Determine the (x, y) coordinate at the center of the cell enclosing the given text.  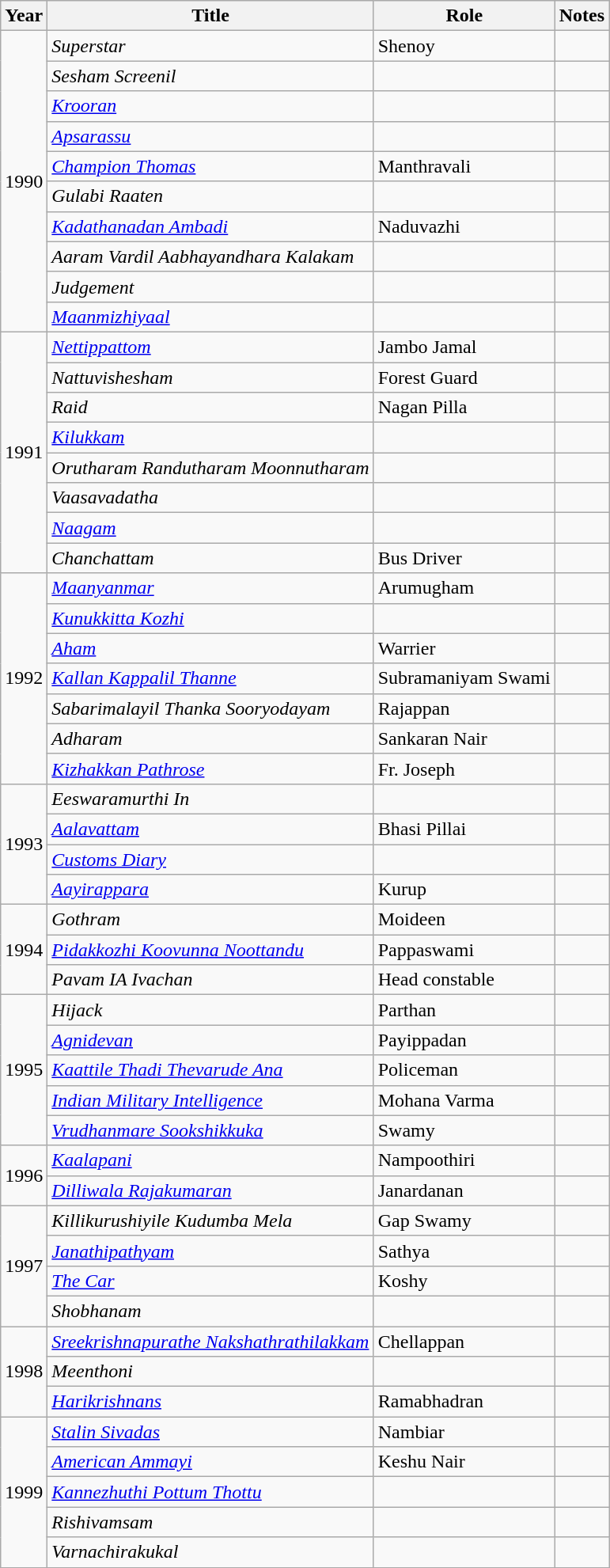
Adharam (210, 738)
Meenthoni (210, 1372)
Kaalapani (210, 1160)
Shobhanam (210, 1311)
Apsarassu (210, 136)
Fr. Joseph (464, 769)
Agnidevan (210, 1040)
Janardanan (464, 1190)
1999 (24, 1492)
Pidakkozhi Koovunna Noottandu (210, 950)
Maanmizhiyaal (210, 317)
Keshu Nair (464, 1462)
Sabarimalayil Thanka Sooryodayam (210, 708)
Policeman (464, 1070)
1998 (24, 1372)
Subramaniyam Swami (464, 678)
Raid (210, 408)
Vrudhanmare Sookshikkuka (210, 1130)
Bhasi Pillai (464, 829)
Warrier (464, 648)
Naagam (210, 528)
Nettippattom (210, 347)
Kaattile Thadi Thevarude Ana (210, 1070)
Sesham Screenil (210, 76)
Sathya (464, 1251)
Stalin Sivadas (210, 1432)
Year (24, 16)
Sreekrishnapurathe Nakshathrathilakkam (210, 1342)
Kunukkitta Kozhi (210, 618)
Sankaran Nair (464, 738)
1991 (24, 452)
Maanyanmar (210, 588)
Pappaswami (464, 950)
Nampoothiri (464, 1160)
Indian Military Intelligence (210, 1100)
Rajappan (464, 708)
Harikrishnans (210, 1402)
Kurup (464, 890)
Kizhakkan Pathrose (210, 769)
Notes (582, 16)
Eeswaramurthi In (210, 799)
Judgement (210, 287)
Gulabi Raaten (210, 196)
Krooran (210, 106)
1997 (24, 1266)
Ramabhadran (464, 1402)
1992 (24, 678)
Koshy (464, 1281)
Kilukkam (210, 438)
Moideen (464, 920)
Jambo Jamal (464, 347)
Orutharam Randutharam Moonnutharam (210, 468)
Dilliwala Rajakumaran (210, 1190)
Gothram (210, 920)
Shenoy (464, 46)
Rishivamsam (210, 1522)
The Car (210, 1281)
1994 (24, 950)
Manthravali (464, 166)
Pavam IA Ivachan (210, 980)
Gap Swamy (464, 1221)
Varnachirakukal (210, 1552)
Role (464, 16)
Vaasavadatha (210, 498)
1993 (24, 844)
Swamy (464, 1130)
1990 (24, 182)
Naduvazhi (464, 226)
Kallan Kappalil Thanne (210, 678)
Forest Guard (464, 378)
Kadathanadan Ambadi (210, 226)
Janathipathyam (210, 1251)
Customs Diary (210, 859)
Chellappan (464, 1342)
Arumugham (464, 588)
Nambiar (464, 1432)
Nattuvishesham (210, 378)
Payippadan (464, 1040)
Killikurushiyile Kudumba Mela (210, 1221)
Superstar (210, 46)
Hijack (210, 1010)
1995 (24, 1070)
Bus Driver (464, 558)
Mohana Varma (464, 1100)
Aham (210, 648)
1996 (24, 1175)
Title (210, 16)
Aalavattam (210, 829)
Nagan Pilla (464, 408)
Chanchattam (210, 558)
American Ammayi (210, 1462)
Kannezhuthi Pottum Thottu (210, 1492)
Aaram Vardil Aabhayandhara Kalakam (210, 256)
Champion Thomas (210, 166)
Aayirappara (210, 890)
Parthan (464, 1010)
Head constable (464, 980)
